Pinpoint the cell where the given text exists, returning its [X, Y] midpoint coordinate. 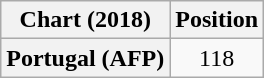
Portugal (AFP) [86, 58]
118 [217, 58]
Chart (2018) [86, 20]
Position [217, 20]
